Search for the cell housing the specified text and yield its [x, y] center coordinate. 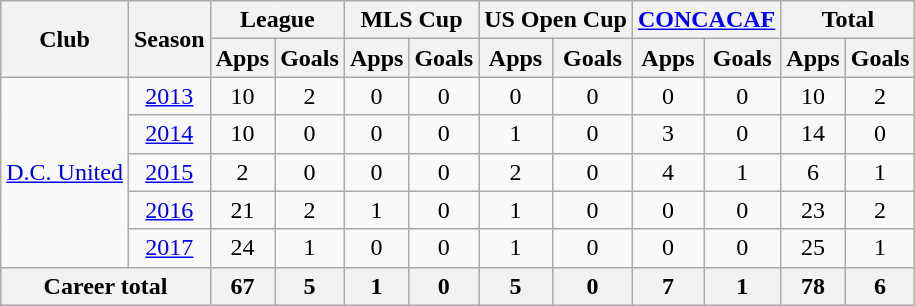
2016 [169, 210]
2015 [169, 172]
Season [169, 39]
D.C. United [65, 172]
3 [668, 134]
25 [813, 248]
CONCACAF [706, 20]
23 [813, 210]
21 [242, 210]
2014 [169, 134]
7 [668, 286]
24 [242, 248]
14 [813, 134]
League [277, 20]
78 [813, 286]
4 [668, 172]
Total [848, 20]
2013 [169, 96]
67 [242, 286]
2017 [169, 248]
Club [65, 39]
Career total [106, 286]
US Open Cup [556, 20]
MLS Cup [411, 20]
